Output the [x, y] coordinate of the center of the cell containing the given text.  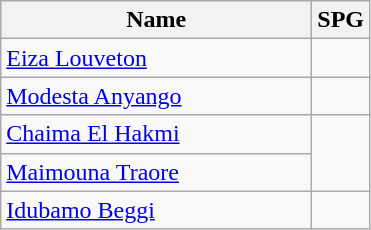
Maimouna Traore [156, 172]
Idubamo Beggi [156, 210]
Chaima El Hakmi [156, 134]
Modesta Anyango [156, 96]
Name [156, 20]
SPG [341, 20]
Eiza Louveton [156, 58]
